Extract the [x, y] coordinate from the center of the cell holding the provided text.  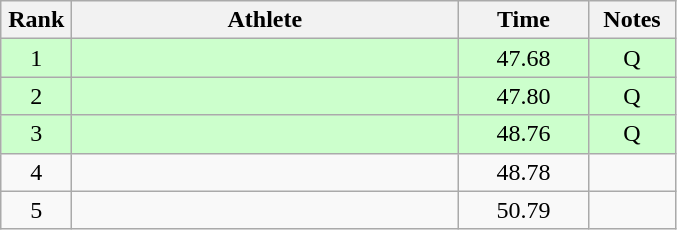
Athlete [265, 20]
1 [36, 58]
Rank [36, 20]
50.79 [524, 210]
48.76 [524, 134]
47.68 [524, 58]
Time [524, 20]
3 [36, 134]
47.80 [524, 96]
Notes [632, 20]
5 [36, 210]
2 [36, 96]
4 [36, 172]
48.78 [524, 172]
